Provide the [X, Y] coordinate of the cell's center where the given text is located.  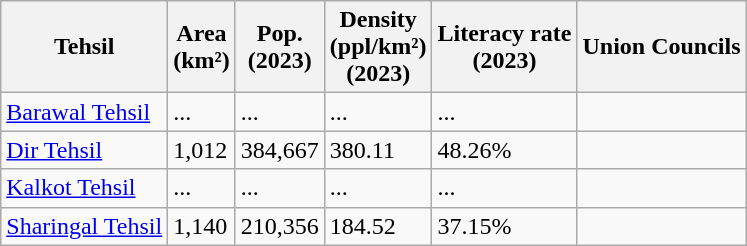
210,356 [280, 226]
Literacy rate(2023) [504, 47]
380.11 [378, 150]
Density(ppl/km²)(2023) [378, 47]
184.52 [378, 226]
Area(km²) [202, 47]
1,140 [202, 226]
Barawal Tehsil [84, 112]
Sharingal Tehsil [84, 226]
384,667 [280, 150]
48.26% [504, 150]
Kalkot Tehsil [84, 188]
Pop.(2023) [280, 47]
37.15% [504, 226]
Union Councils [662, 47]
1,012 [202, 150]
Dir Tehsil [84, 150]
Tehsil [84, 47]
